Provide the [x, y] coordinate of the cell's center where the given text is located.  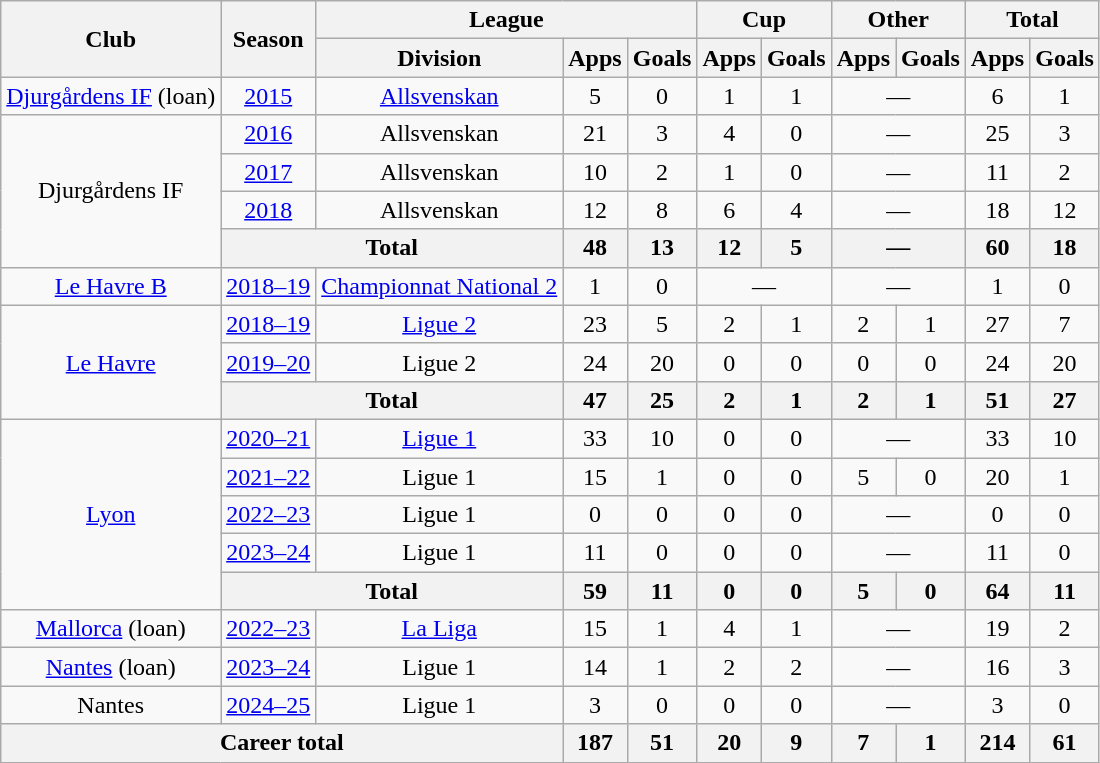
League [506, 20]
Cup [764, 20]
59 [595, 591]
13 [662, 248]
14 [595, 667]
2020–21 [268, 438]
187 [595, 743]
8 [662, 210]
Championnat National 2 [440, 286]
16 [997, 667]
64 [997, 591]
2019–20 [268, 362]
La Liga [440, 629]
2024–25 [268, 705]
2017 [268, 172]
2016 [268, 134]
Mallorca (loan) [111, 629]
Djurgårdens IF [111, 191]
Club [111, 39]
21 [595, 134]
48 [595, 248]
2018 [268, 210]
2015 [268, 96]
Lyon [111, 514]
Nantes [111, 705]
Le Havre [111, 362]
23 [595, 324]
2021–22 [268, 477]
Season [268, 39]
Other [898, 20]
Djurgårdens IF (loan) [111, 96]
60 [997, 248]
47 [595, 400]
Career total [282, 743]
61 [1065, 743]
Le Havre B [111, 286]
Nantes (loan) [111, 667]
19 [997, 629]
214 [997, 743]
9 [796, 743]
Division [440, 58]
